Extract the [X, Y] coordinate from the center of the cell holding the provided text.  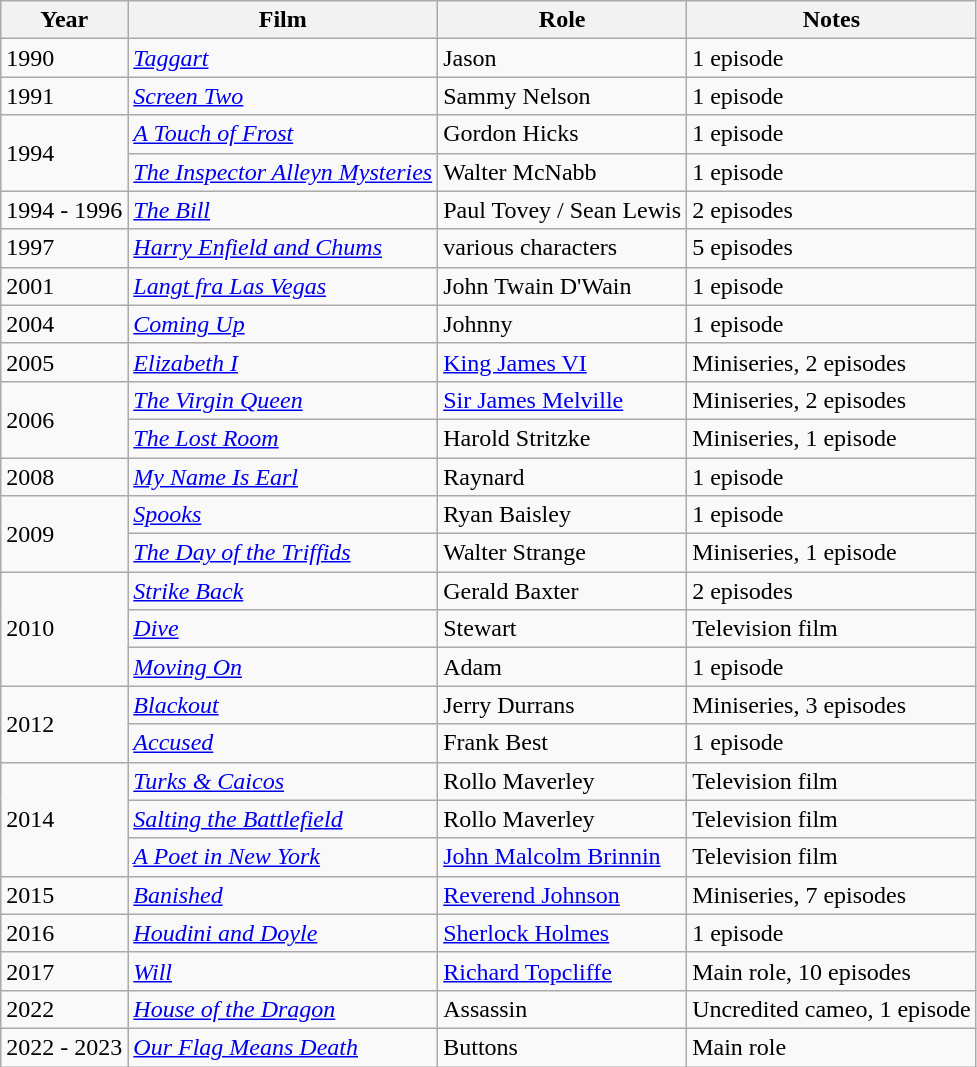
1997 [64, 248]
2009 [64, 534]
Dive [283, 629]
Assassin [562, 1009]
Sammy Nelson [562, 96]
2006 [64, 419]
King James VI [562, 362]
1994 - 1996 [64, 210]
2004 [64, 324]
Will [283, 971]
Miniseries, 7 episodes [832, 895]
Johnny [562, 324]
The Day of the Triffids [283, 553]
Gerald Baxter [562, 591]
various characters [562, 248]
2015 [64, 895]
Reverend Johnson [562, 895]
Spooks [283, 515]
Walter McNabb [562, 172]
2014 [64, 819]
2008 [64, 477]
House of the Dragon [283, 1009]
Richard Topcliffe [562, 971]
Turks & Caicos [283, 781]
Main role [832, 1047]
Accused [283, 743]
The Virgin Queen [283, 400]
Miniseries, 3 episodes [832, 705]
1990 [64, 58]
Role [562, 20]
Banished [283, 895]
Jerry Durrans [562, 705]
Buttons [562, 1047]
John Malcolm Brinnin [562, 857]
A Touch of Frost [283, 134]
The Bill [283, 210]
Uncredited cameo, 1 episode [832, 1009]
Raynard [562, 477]
John Twain D'Wain [562, 286]
2022 - 2023 [64, 1047]
Houdini and Doyle [283, 933]
My Name Is Earl [283, 477]
Coming Up [283, 324]
The Inspector Alleyn Mysteries [283, 172]
Strike Back [283, 591]
Ryan Baisley [562, 515]
2001 [64, 286]
A Poet in New York [283, 857]
Screen Two [283, 96]
Year [64, 20]
2017 [64, 971]
Elizabeth I [283, 362]
The Lost Room [283, 438]
Film [283, 20]
Sir James Melville [562, 400]
Walter Strange [562, 553]
Salting the Battlefield [283, 819]
Our Flag Means Death [283, 1047]
1991 [64, 96]
Moving On [283, 667]
Sherlock Holmes [562, 933]
2022 [64, 1009]
Langt fra Las Vegas [283, 286]
Harold Stritzke [562, 438]
Main role, 10 episodes [832, 971]
Notes [832, 20]
Frank Best [562, 743]
1994 [64, 153]
Paul Tovey / Sean Lewis [562, 210]
5 episodes [832, 248]
2005 [64, 362]
Blackout [283, 705]
Gordon Hicks [562, 134]
Stewart [562, 629]
2010 [64, 629]
Harry Enfield and Chums [283, 248]
Adam [562, 667]
2016 [64, 933]
2012 [64, 724]
Jason [562, 58]
Taggart [283, 58]
